From the cell containing the given text, extract its center point as [x, y] coordinate. 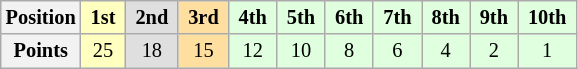
10 [301, 51]
4th [253, 17]
25 [104, 51]
Position [41, 17]
8 [349, 51]
8th [446, 17]
15 [203, 51]
12 [253, 51]
7th [397, 17]
2 [494, 51]
Points [41, 51]
4 [446, 51]
1st [104, 17]
3rd [203, 17]
6 [397, 51]
9th [494, 17]
5th [301, 17]
6th [349, 17]
18 [152, 51]
1 [547, 51]
10th [547, 17]
2nd [152, 17]
